Detect which cell encompasses the target text, then output its (x, y) center coordinate. 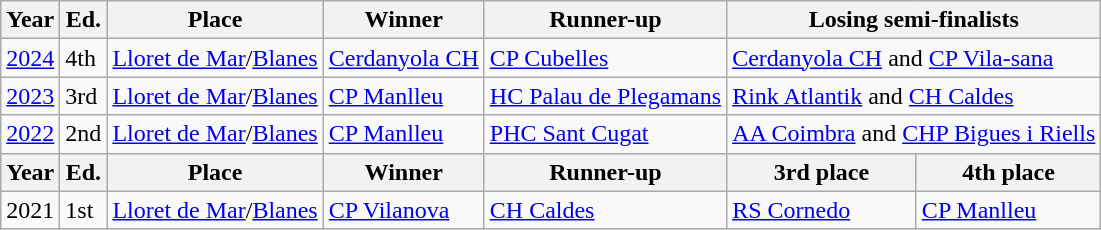
PHC Sant Cugat (605, 134)
Cerdanyola CH (404, 58)
CP Vilanova (404, 210)
4th place (1008, 172)
CP Cubelles (605, 58)
AA Coimbra and CHP Bigues i Riells (914, 134)
2021 (30, 210)
Rink Atlantik and CH Caldes (914, 96)
2024 (30, 58)
CH Caldes (605, 210)
HC Palau de Plegamans (605, 96)
1st (84, 210)
Losing semi-finalists (914, 20)
2023 (30, 96)
2nd (84, 134)
4th (84, 58)
RS Cornedo (822, 210)
3rd place (822, 172)
Cerdanyola CH and CP Vila-sana (914, 58)
3rd (84, 96)
2022 (30, 134)
